From the cell containing the given text, extract its center point as [X, Y] coordinate. 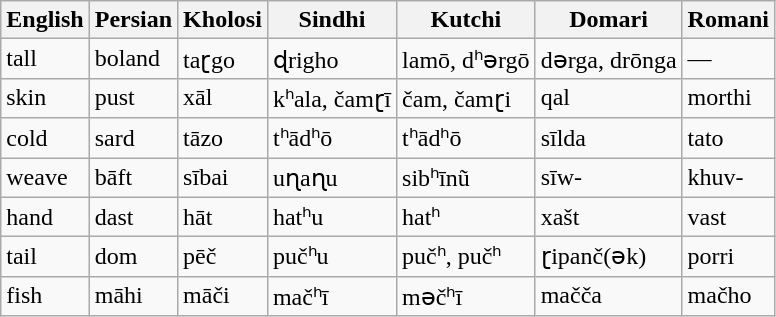
uɳaɳu [332, 178]
sīlda [608, 138]
cold [45, 138]
— [728, 59]
skin [45, 98]
xašt [608, 217]
fish [45, 296]
ɽipanč(ək) [608, 257]
sīw- [608, 178]
vast [728, 217]
English [45, 20]
Kholosi [223, 20]
dast [133, 217]
boland [133, 59]
dom [133, 257]
xāl [223, 98]
dərga, drōnga [608, 59]
khuv- [728, 178]
hatʰ [466, 217]
tato [728, 138]
porri [728, 257]
Kutchi [466, 20]
morthi [728, 98]
ɖrigho [332, 59]
weave [45, 178]
kʰala, čamɽī [332, 98]
tail [45, 257]
tāzo [223, 138]
bāft [133, 178]
qal [608, 98]
mačča [608, 296]
pust [133, 98]
māhi [133, 296]
Persian [133, 20]
čam, čamɽi [466, 98]
hāt [223, 217]
lamō, dʰərgō [466, 59]
tall [45, 59]
Domari [608, 20]
Sindhi [332, 20]
māči [223, 296]
hand [45, 217]
taɽgo [223, 59]
Romani [728, 20]
sibʰīnũ [466, 178]
pučʰu [332, 257]
pučʰ, pučʰ [466, 257]
sard [133, 138]
məčʰī [466, 296]
hatʰu [332, 217]
sībai [223, 178]
mačʰī [332, 296]
pēč [223, 257]
mačho [728, 296]
